For the text-containing cell, return its midpoint in [x, y] coordinate format. 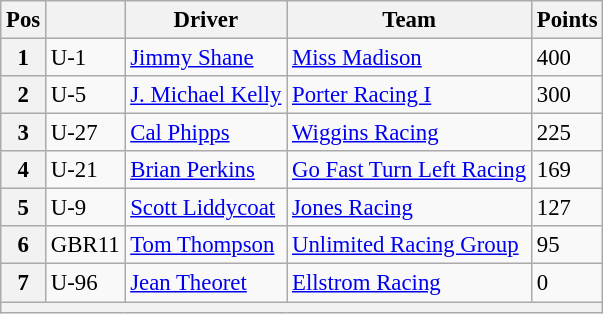
Tom Thompson [206, 245]
400 [566, 58]
Go Fast Turn Left Racing [410, 170]
J. Michael Kelly [206, 95]
4 [24, 170]
1 [24, 58]
300 [566, 95]
U-27 [86, 133]
7 [24, 283]
2 [24, 95]
Driver [206, 20]
Pos [24, 20]
U-21 [86, 170]
225 [566, 133]
Wiggins Racing [410, 133]
Scott Liddycoat [206, 208]
Points [566, 20]
6 [24, 245]
U-96 [86, 283]
Miss Madison [410, 58]
Team [410, 20]
169 [566, 170]
Cal Phipps [206, 133]
U-5 [86, 95]
Jones Racing [410, 208]
U-9 [86, 208]
Ellstrom Racing [410, 283]
127 [566, 208]
GBR11 [86, 245]
5 [24, 208]
Porter Racing I [410, 95]
Unlimited Racing Group [410, 245]
0 [566, 283]
Jimmy Shane [206, 58]
3 [24, 133]
Brian Perkins [206, 170]
U-1 [86, 58]
95 [566, 245]
Jean Theoret [206, 283]
